Return the (x, y) coordinate for the center point of the cell that contains the specified text.  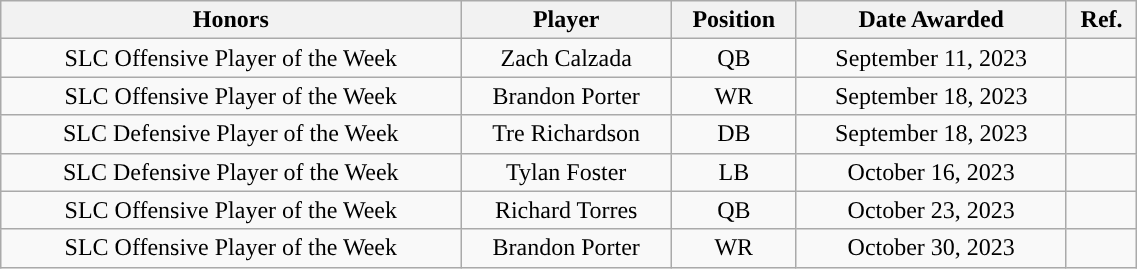
Date Awarded (931, 20)
Richard Torres (566, 210)
Position (734, 20)
Zach Calzada (566, 58)
Ref. (1101, 20)
October 23, 2023 (931, 210)
September 11, 2023 (931, 58)
DB (734, 134)
October 16, 2023 (931, 172)
Tylan Foster (566, 172)
Honors (231, 20)
Tre Richardson (566, 134)
October 30, 2023 (931, 248)
LB (734, 172)
Player (566, 20)
